Detect which cell encompasses the target text, then output its [X, Y] center coordinate. 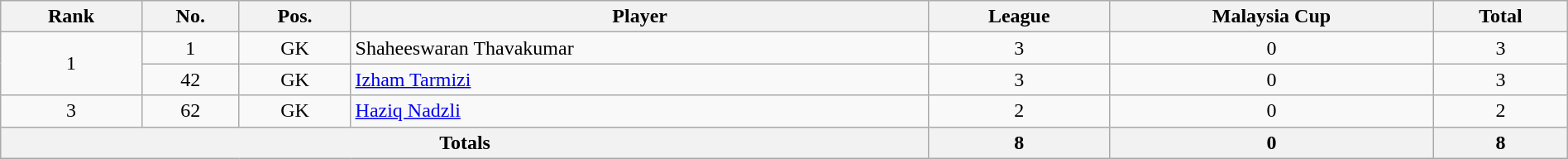
Player [640, 17]
League [1019, 17]
Pos. [294, 17]
Total [1501, 17]
No. [190, 17]
Totals [465, 142]
Shaheeswaran Thavakumar [640, 48]
Rank [71, 17]
Haziq Nadzli [640, 111]
42 [190, 79]
Izham Tarmizi [640, 79]
62 [190, 111]
Malaysia Cup [1271, 17]
